Find where the given text appears and provide that cell's center as [x, y] coordinate. 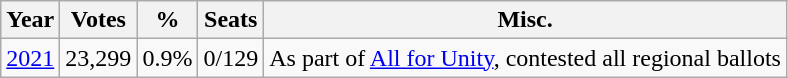
% [168, 20]
0.9% [168, 58]
As part of All for Unity, contested all regional ballots [526, 58]
23,299 [98, 58]
Misc. [526, 20]
Year [30, 20]
Votes [98, 20]
Seats [231, 20]
2021 [30, 58]
0/129 [231, 58]
